Find where the given text appears and provide that cell's center as [x, y] coordinate. 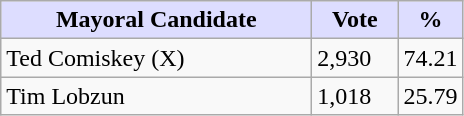
% [430, 20]
2,930 [355, 58]
74.21 [430, 58]
25.79 [430, 96]
Tim Lobzun [156, 96]
1,018 [355, 96]
Mayoral Candidate [156, 20]
Vote [355, 20]
Ted Comiskey (X) [156, 58]
